Determine the (x, y) coordinate at the center of the cell enclosing the given text.  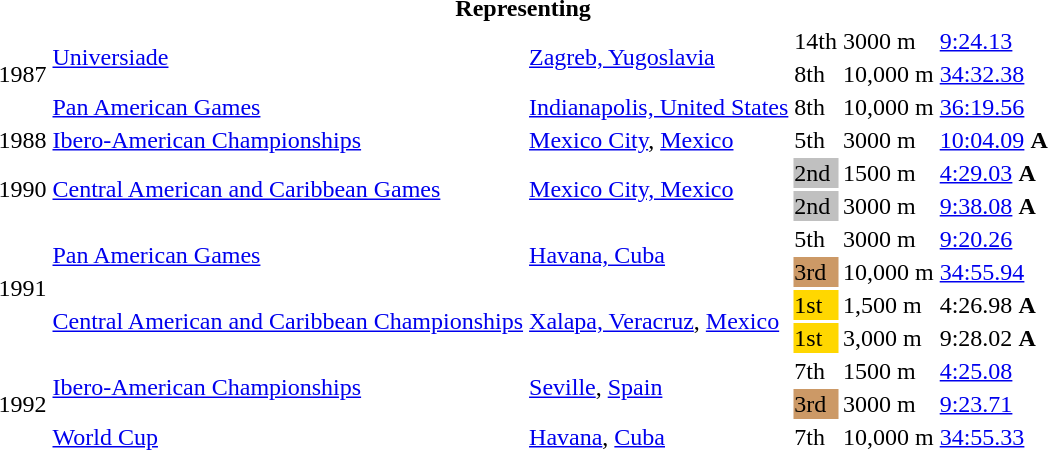
Xalapa, Veracruz, Mexico (659, 322)
Universiade (288, 58)
Central American and Caribbean Games (288, 190)
Zagreb, Yugoslavia (659, 58)
7th (816, 371)
Seville, Spain (659, 388)
3,000 m (889, 338)
1,500 m (889, 305)
Havana, Cuba (659, 256)
Indianapolis, United States (659, 107)
14th (816, 41)
Central American and Caribbean Championships (288, 322)
